Scan for the cell matching the given text and deliver its (x, y) coordinate at center. 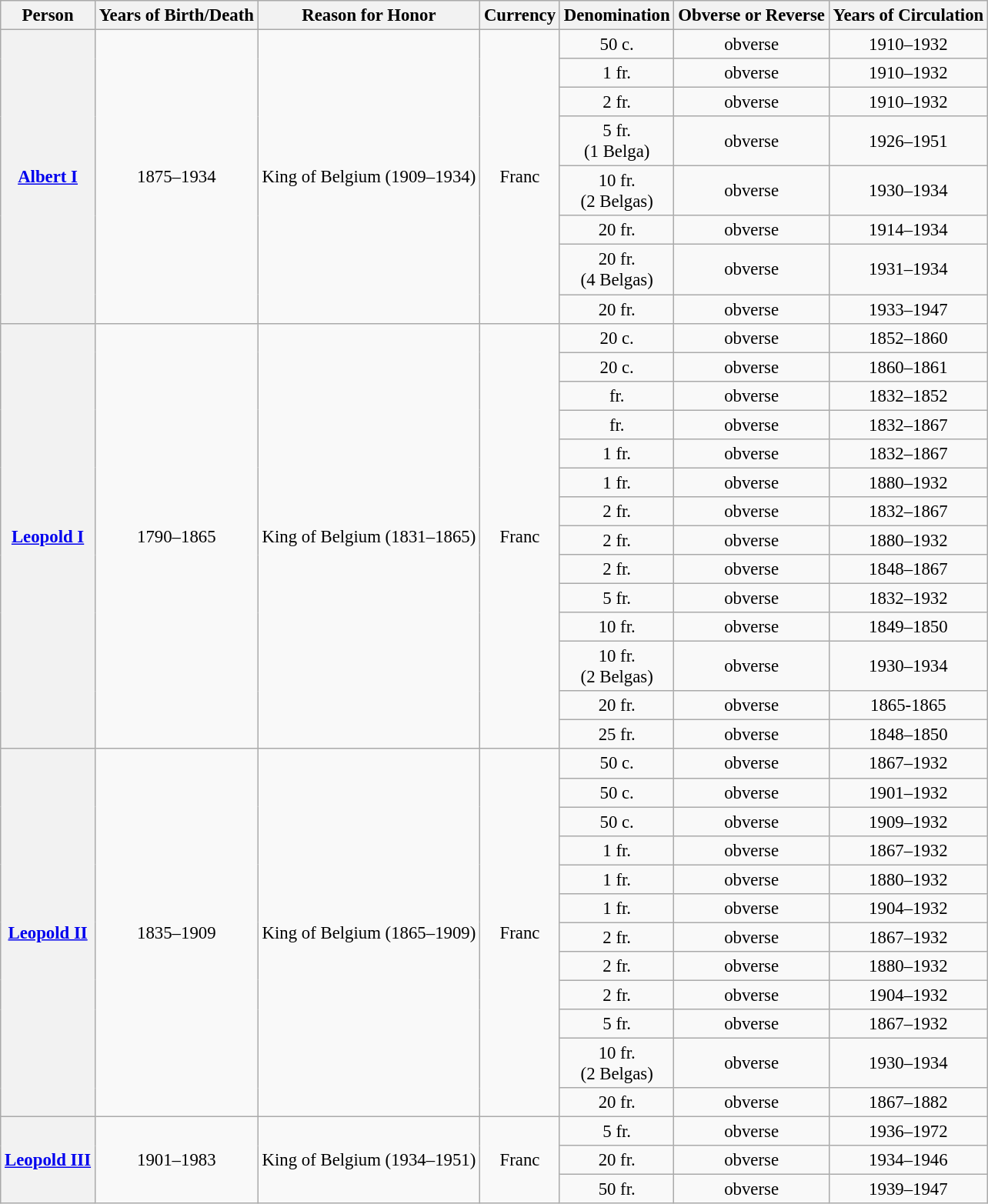
Years of Birth/Death (176, 15)
1939–1947 (908, 1189)
1852–1860 (908, 338)
5 fr.(1 Belga) (617, 142)
1901–1932 (908, 792)
King of Belgium (1934–1951) (369, 1160)
Currency (520, 15)
Obverse or Reverse (751, 15)
King of Belgium (1865–1909) (369, 933)
1832–1932 (908, 599)
King of Belgium (1909–1934) (369, 177)
Leopold II (48, 933)
1860–1861 (908, 367)
Leopold III (48, 1160)
1849–1850 (908, 627)
1835–1909 (176, 933)
20 fr.(4 Belgas) (617, 269)
Leopold I (48, 535)
1848–1867 (908, 569)
1865-1865 (908, 705)
1901–1983 (176, 1160)
1790–1865 (176, 535)
1934–1946 (908, 1160)
King of Belgium (1831–1865) (369, 535)
1832–1852 (908, 395)
1931–1934 (908, 269)
1936–1972 (908, 1132)
1875–1934 (176, 177)
Denomination (617, 15)
1933–1947 (908, 309)
Albert I (48, 177)
25 fr. (617, 735)
1909–1932 (908, 822)
1867–1882 (908, 1102)
1926–1951 (908, 142)
50 fr. (617, 1189)
10 fr. (617, 627)
Person (48, 15)
1914–1934 (908, 230)
1848–1850 (908, 735)
Reason for Honor (369, 15)
Years of Circulation (908, 15)
